Determine the [x, y] coordinate at the center of the cell enclosing the given text.  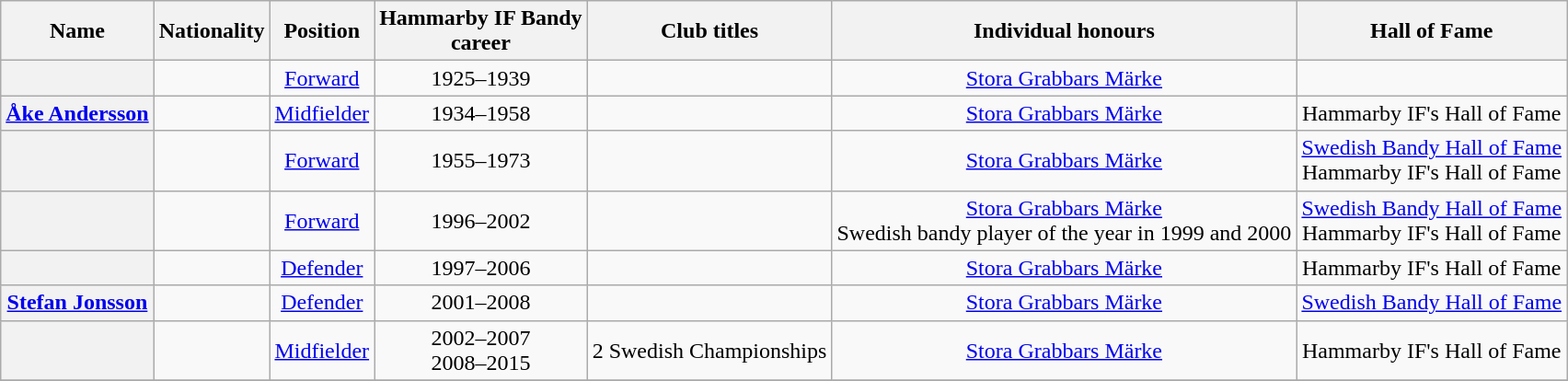
1955–1973 [481, 160]
1997–2006 [481, 268]
Stefan Jonsson [77, 303]
Position [322, 31]
Hall of Fame [1432, 31]
Club titles [709, 31]
Individual honours [1064, 31]
Hammarby IF Bandycareer [481, 31]
1925–1939 [481, 78]
1934–1958 [481, 113]
1996–2002 [481, 221]
Åke Andersson [77, 113]
2002–20072008–2015 [481, 350]
Name [77, 31]
2001–2008 [481, 303]
Swedish Bandy Hall of Fame [1432, 303]
Stora Grabbars MärkeSwedish bandy player of the year in 1999 and 2000 [1064, 221]
2 Swedish Championships [709, 350]
Nationality [212, 31]
